Return the [x, y] coordinate for the center point of the cell that contains the specified text.  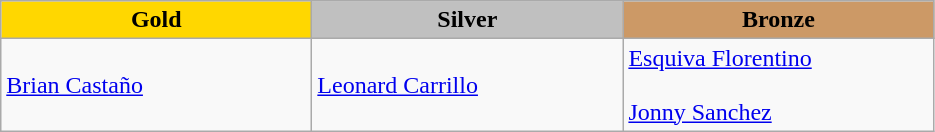
Silver [468, 20]
Bronze [778, 20]
Esquiva FlorentinoJonny Sanchez [778, 85]
Leonard Carrillo [468, 85]
Brian Castaño [156, 85]
Gold [156, 20]
